From the cell containing the given text, extract its center point as (x, y) coordinate. 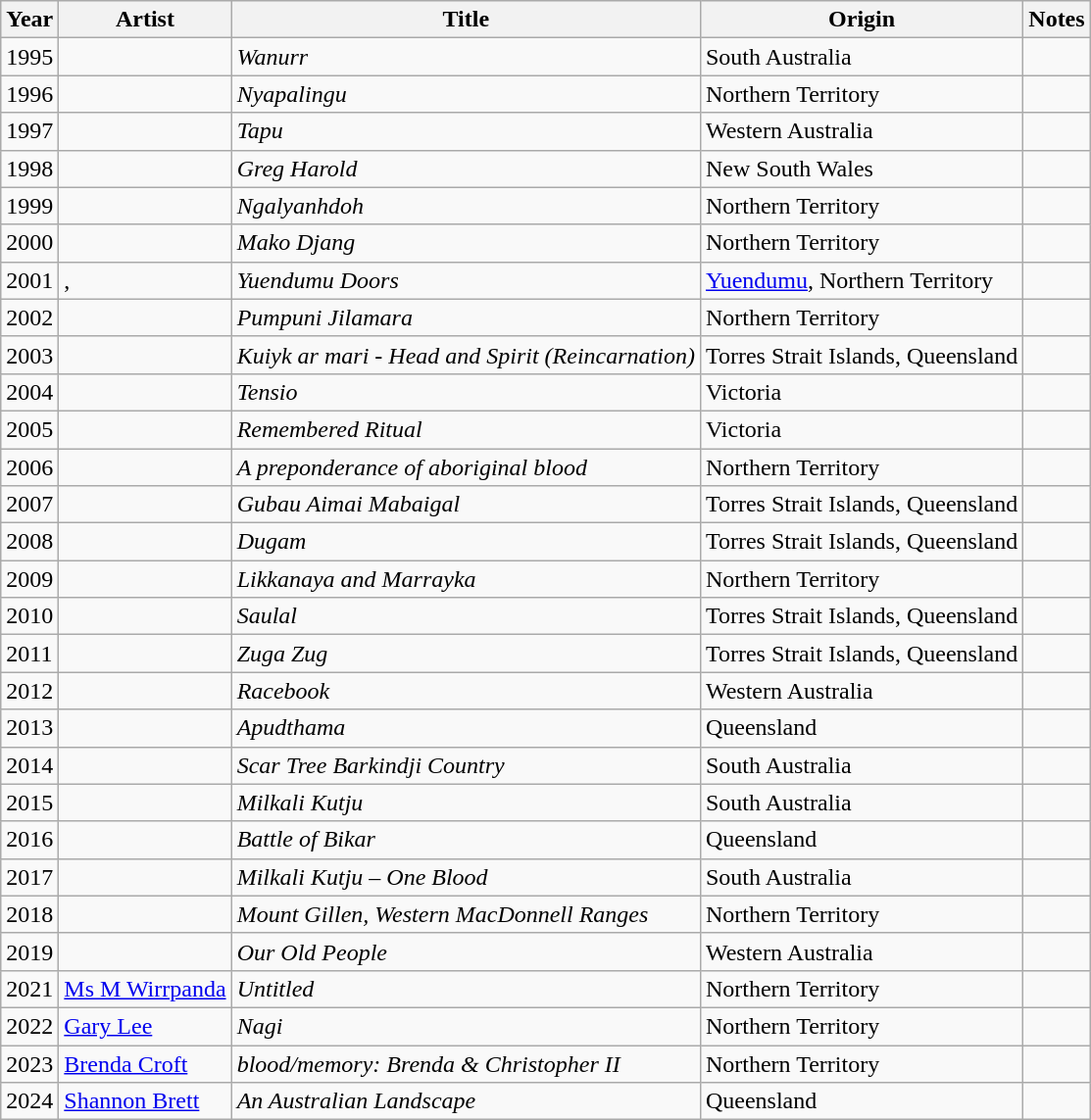
2010 (29, 616)
Scar Tree Barkindji Country (466, 765)
2009 (29, 579)
Pumpuni Jilamara (466, 317)
2005 (29, 429)
Mako Djang (466, 243)
Saulal (466, 616)
2007 (29, 505)
Wanurr (466, 57)
Ngalyanhdoh (466, 206)
An Australian Landscape (466, 1101)
Greg Harold (466, 169)
1998 (29, 169)
A preponderance of aboriginal blood (466, 467)
1997 (29, 131)
blood/memory: Brenda & Christopher II (466, 1063)
Kuiyk ar mari - Head and Spirit (Reincarnation) (466, 355)
Racebook (466, 691)
Shannon Brett (145, 1101)
Origin (861, 20)
Battle of Bikar (466, 840)
2004 (29, 392)
, (145, 280)
Notes (1057, 20)
Milkali Kutju – One Blood (466, 877)
Likkanaya and Marrayka (466, 579)
2011 (29, 654)
Dugam (466, 542)
Title (466, 20)
Artist (145, 20)
Year (29, 20)
2015 (29, 803)
2021 (29, 989)
Yuendumu, Northern Territory (861, 280)
2016 (29, 840)
Mount Gillen, Western MacDonnell Ranges (466, 914)
2022 (29, 1026)
Apudthama (466, 728)
Milkali Kutju (466, 803)
2006 (29, 467)
Nagi (466, 1026)
2019 (29, 951)
Nyapalingu (466, 94)
2013 (29, 728)
1996 (29, 94)
2023 (29, 1063)
2014 (29, 765)
2024 (29, 1101)
2008 (29, 542)
Brenda Croft (145, 1063)
Gubau Aimai Mabaigal (466, 505)
Untitled (466, 989)
New South Wales (861, 169)
2000 (29, 243)
Tapu (466, 131)
2001 (29, 280)
2002 (29, 317)
2017 (29, 877)
2003 (29, 355)
Our Old People (466, 951)
Remembered Ritual (466, 429)
Ms M Wirrpanda (145, 989)
1995 (29, 57)
2012 (29, 691)
2018 (29, 914)
Gary Lee (145, 1026)
Yuendumu Doors (466, 280)
Zuga Zug (466, 654)
1999 (29, 206)
Tensio (466, 392)
